Capture the cell that displays the provided text and extract its (X, Y) central coordinate. 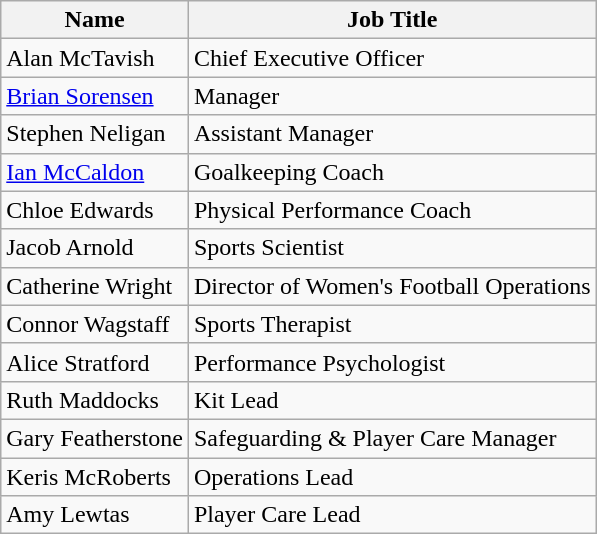
Amy Lewtas (95, 515)
Connor Wagstaff (95, 324)
Goalkeeping Coach (392, 172)
Chief Executive Officer (392, 58)
Operations Lead (392, 477)
Sports Therapist (392, 324)
Director of Women's Football Operations (392, 286)
Gary Featherstone (95, 438)
Safeguarding & Player Care Manager (392, 438)
Ruth Maddocks (95, 400)
Sports Scientist (392, 248)
Catherine Wright (95, 286)
Brian Sorensen (95, 96)
Name (95, 20)
Keris McRoberts (95, 477)
Manager (392, 96)
Alice Stratford (95, 362)
Ian McCaldon (95, 172)
Physical Performance Coach (392, 210)
Alan McTavish (95, 58)
Kit Lead (392, 400)
Player Care Lead (392, 515)
Jacob Arnold (95, 248)
Stephen Neligan (95, 134)
Assistant Manager (392, 134)
Chloe Edwards (95, 210)
Job Title (392, 20)
Performance Psychologist (392, 362)
